Extract the (x, y) coordinate from the center of the cell holding the provided text.  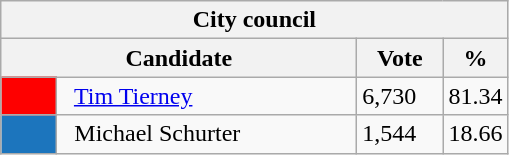
18.66 (476, 134)
6,730 (400, 96)
Vote (400, 58)
% (476, 58)
Tim Tierney (207, 96)
Michael Schurter (207, 134)
1,544 (400, 134)
City council (254, 20)
81.34 (476, 96)
Candidate (179, 58)
